Return (x, y) of the center of cell containing provided text 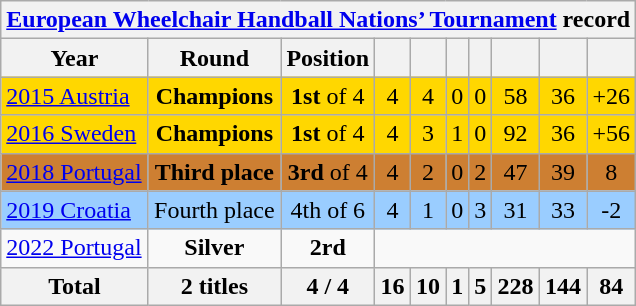
10 (428, 286)
Silver (214, 248)
2022 Portugal (74, 248)
92 (516, 134)
4 / 4 (328, 286)
Year (74, 58)
2rd (328, 248)
2019 Croatia (74, 210)
47 (516, 172)
84 (612, 286)
228 (516, 286)
Fourth place (214, 210)
Round (214, 58)
2016 Sweden (74, 134)
3rd of 4 (328, 172)
+56 (612, 134)
European Wheelchair Handball Nations’ Tournament record (318, 20)
31 (516, 210)
58 (516, 96)
33 (562, 210)
Position (328, 58)
2 titles (214, 286)
144 (562, 286)
4th of 6 (328, 210)
2018 Portugal (74, 172)
16 (392, 286)
Third place (214, 172)
-2 (612, 210)
8 (612, 172)
5 (480, 286)
39 (562, 172)
Total (74, 286)
2015 Austria (74, 96)
+26 (612, 96)
